Scan for the cell matching the given text and deliver its [X, Y] coordinate at center. 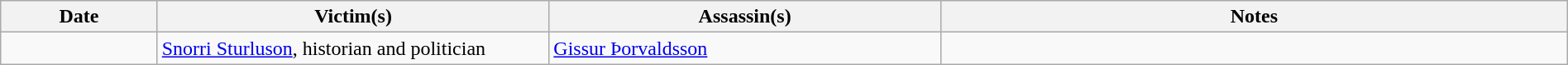
Snorri Sturluson, historian and politician [353, 48]
Notes [1254, 17]
Victim(s) [353, 17]
Gissur Þorvaldsson [745, 48]
Assassin(s) [745, 17]
Date [79, 17]
